For the text-containing cell, return its midpoint in (x, y) coordinate format. 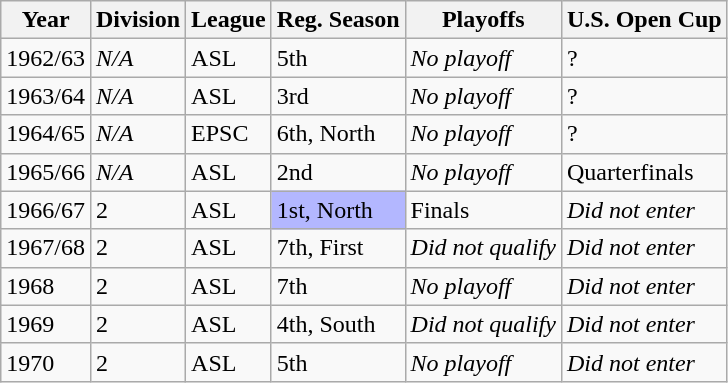
Playoffs (483, 20)
1967/68 (46, 248)
Finals (483, 210)
Quarterfinals (644, 172)
1963/64 (46, 96)
6th, North (338, 134)
Division (138, 20)
League (229, 20)
1970 (46, 362)
7th, First (338, 248)
4th, South (338, 324)
2nd (338, 172)
1969 (46, 324)
EPSC (229, 134)
U.S. Open Cup (644, 20)
1965/66 (46, 172)
1962/63 (46, 58)
3rd (338, 96)
1968 (46, 286)
7th (338, 286)
1966/67 (46, 210)
1st, North (338, 210)
1964/65 (46, 134)
Reg. Season (338, 20)
Year (46, 20)
